Search for the cell housing the specified text and yield its [X, Y] center coordinate. 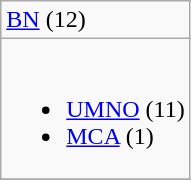
UMNO (11) MCA (1) [96, 109]
BN (12) [96, 20]
